Determine the (x, y) coordinate at the center of the cell enclosing the given text.  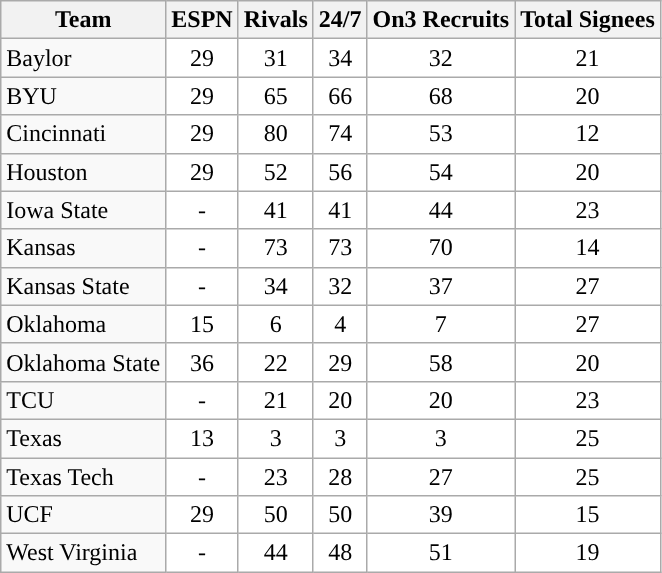
65 (276, 96)
22 (276, 362)
66 (340, 96)
Oklahoma State (84, 362)
Total Signees (588, 20)
14 (588, 248)
12 (588, 134)
UCF (84, 515)
Iowa State (84, 210)
7 (441, 324)
6 (276, 324)
ESPN (202, 20)
58 (441, 362)
West Virginia (84, 553)
Baylor (84, 58)
56 (340, 172)
19 (588, 553)
80 (276, 134)
51 (441, 553)
53 (441, 134)
68 (441, 96)
24/7 (340, 20)
Cincinnati (84, 134)
Oklahoma (84, 324)
54 (441, 172)
28 (340, 477)
Team (84, 20)
TCU (84, 400)
70 (441, 248)
39 (441, 515)
Houston (84, 172)
74 (340, 134)
Rivals (276, 20)
36 (202, 362)
Kansas (84, 248)
4 (340, 324)
37 (441, 286)
52 (276, 172)
Texas Tech (84, 477)
On3 Recruits (441, 20)
Texas (84, 438)
13 (202, 438)
31 (276, 58)
BYU (84, 96)
Kansas State (84, 286)
48 (340, 553)
